Detect which cell encompasses the target text, then output its [x, y] center coordinate. 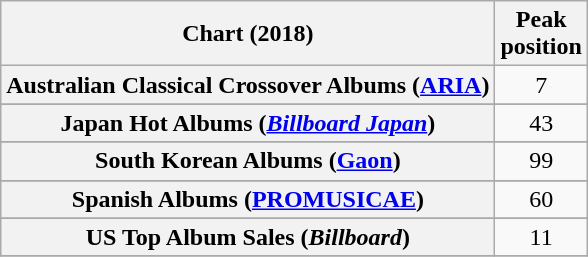
Peak position [541, 34]
11 [541, 237]
Japan Hot Albums (Billboard Japan) [248, 123]
Spanish Albums (PROMUSICAE) [248, 199]
US Top Album Sales (Billboard) [248, 237]
Chart (2018) [248, 34]
99 [541, 161]
South Korean Albums (Gaon) [248, 161]
60 [541, 199]
7 [541, 85]
43 [541, 123]
Australian Classical Crossover Albums (ARIA) [248, 85]
